Determine the (x, y) coordinate at the center of the cell enclosing the given text.  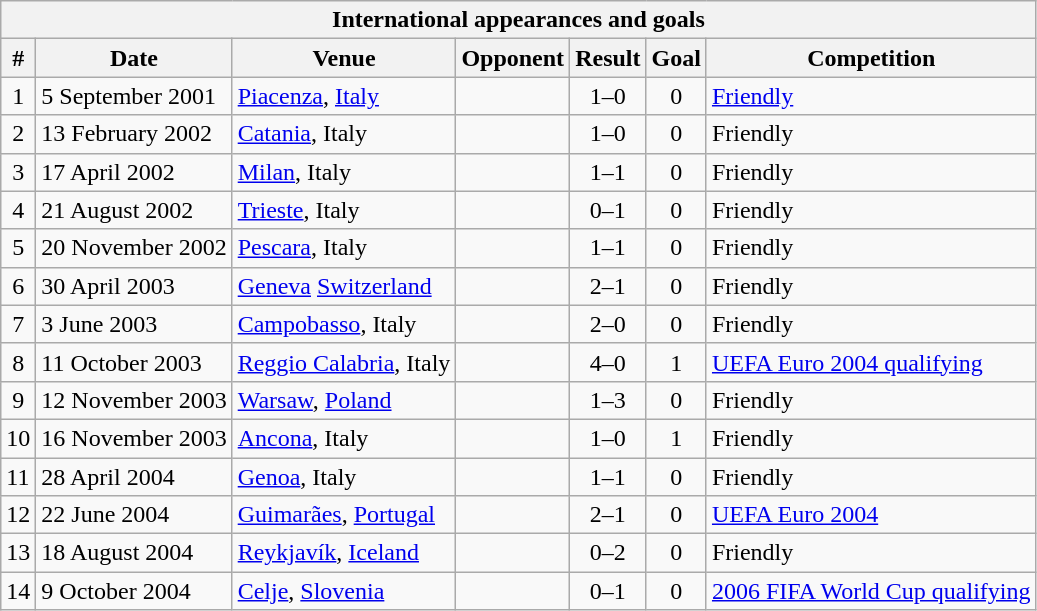
UEFA Euro 2004 qualifying (871, 362)
2 (18, 134)
1–3 (608, 400)
Guimarães, Portugal (344, 515)
# (18, 58)
10 (18, 438)
Trieste, Italy (344, 210)
12 November 2003 (134, 400)
7 (18, 324)
0–2 (608, 553)
2006 FIFA World Cup qualifying (871, 591)
30 April 2003 (134, 286)
UEFA Euro 2004 (871, 515)
5 September 2001 (134, 96)
Reggio Calabria, Italy (344, 362)
Opponent (513, 58)
Milan, Italy (344, 172)
Competition (871, 58)
Warsaw, Poland (344, 400)
14 (18, 591)
2–0 (608, 324)
Geneva Switzerland (344, 286)
28 April 2004 (134, 477)
Ancona, Italy (344, 438)
Result (608, 58)
17 April 2002 (134, 172)
Reykjavík, Iceland (344, 553)
12 (18, 515)
11 October 2003 (134, 362)
Piacenza, Italy (344, 96)
Catania, Italy (344, 134)
13 February 2002 (134, 134)
20 November 2002 (134, 248)
6 (18, 286)
Pescara, Italy (344, 248)
21 August 2002 (134, 210)
16 November 2003 (134, 438)
Celje, Slovenia (344, 591)
11 (18, 477)
Date (134, 58)
5 (18, 248)
9 (18, 400)
3 June 2003 (134, 324)
18 August 2004 (134, 553)
8 (18, 362)
Campobasso, Italy (344, 324)
International appearances and goals (518, 20)
13 (18, 553)
22 June 2004 (134, 515)
4 (18, 210)
9 October 2004 (134, 591)
Genoa, Italy (344, 477)
3 (18, 172)
Goal (676, 58)
4–0 (608, 362)
Venue (344, 58)
